For the text-containing cell, return its midpoint in [X, Y] coordinate format. 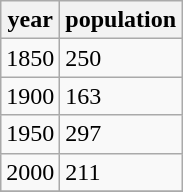
1900 [30, 96]
1950 [30, 134]
163 [121, 96]
250 [121, 58]
297 [121, 134]
2000 [30, 172]
211 [121, 172]
1850 [30, 58]
population [121, 20]
year [30, 20]
